For the text-containing cell, return its midpoint in [X, Y] coordinate format. 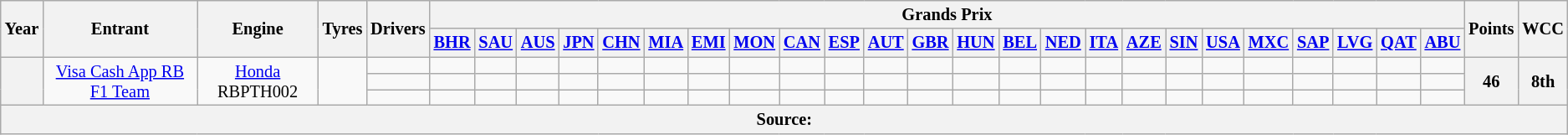
Grands Prix [947, 14]
ITA [1104, 43]
BEL [1019, 43]
EMI [708, 43]
Honda RBPTH002 [258, 81]
CAN [802, 43]
SAU [495, 43]
46 [1491, 81]
Points [1491, 29]
HUN [975, 43]
Source: [784, 119]
AZE [1144, 43]
USA [1223, 43]
MON [754, 43]
QAT [1398, 43]
JPN [579, 43]
Entrant [120, 29]
MIA [666, 43]
ABU [1443, 43]
LVG [1355, 43]
GBR [931, 43]
Visa Cash App RB F1 Team [120, 81]
ESP [845, 43]
AUT [886, 43]
Engine [258, 29]
8th [1543, 81]
Year [22, 29]
NED [1064, 43]
AUS [538, 43]
SIN [1184, 43]
WCC [1543, 29]
Drivers [398, 29]
MXC [1269, 43]
SAP [1313, 43]
CHN [621, 43]
BHR [452, 43]
Tyres [343, 29]
